Identify which cell holds the provided text, then report its [X, Y] central coordinate. 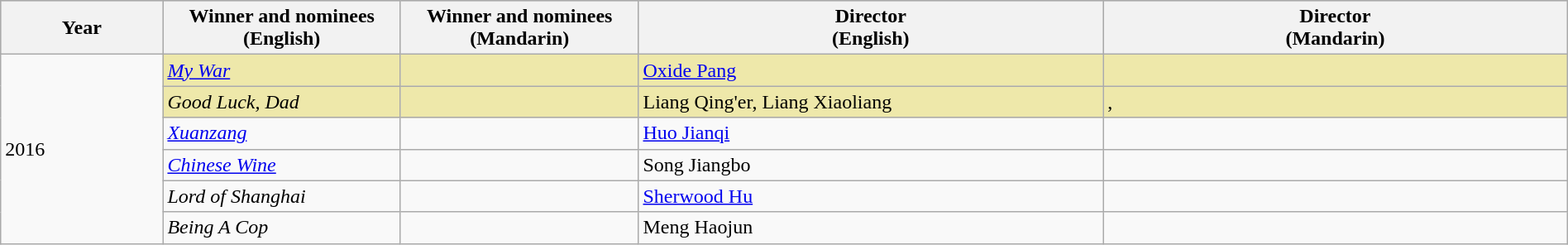
Good Luck, Dad [282, 102]
Sherwood Hu [871, 196]
Director(Mandarin) [1336, 28]
2016 [82, 149]
Huo Jianqi [871, 133]
Liang Qing'er, Liang Xiaoliang [871, 102]
Year [82, 28]
Winner and nominees(English) [282, 28]
Being A Cop [282, 228]
Director(English) [871, 28]
Song Jiangbo [871, 165]
My War [282, 70]
Meng Haojun [871, 228]
, [1336, 102]
Oxide Pang [871, 70]
Winner and nominees(Mandarin) [519, 28]
Chinese Wine [282, 165]
Lord of Shanghai [282, 196]
Xuanzang [282, 133]
